Output the [x, y] coordinate of the center of the cell containing the given text.  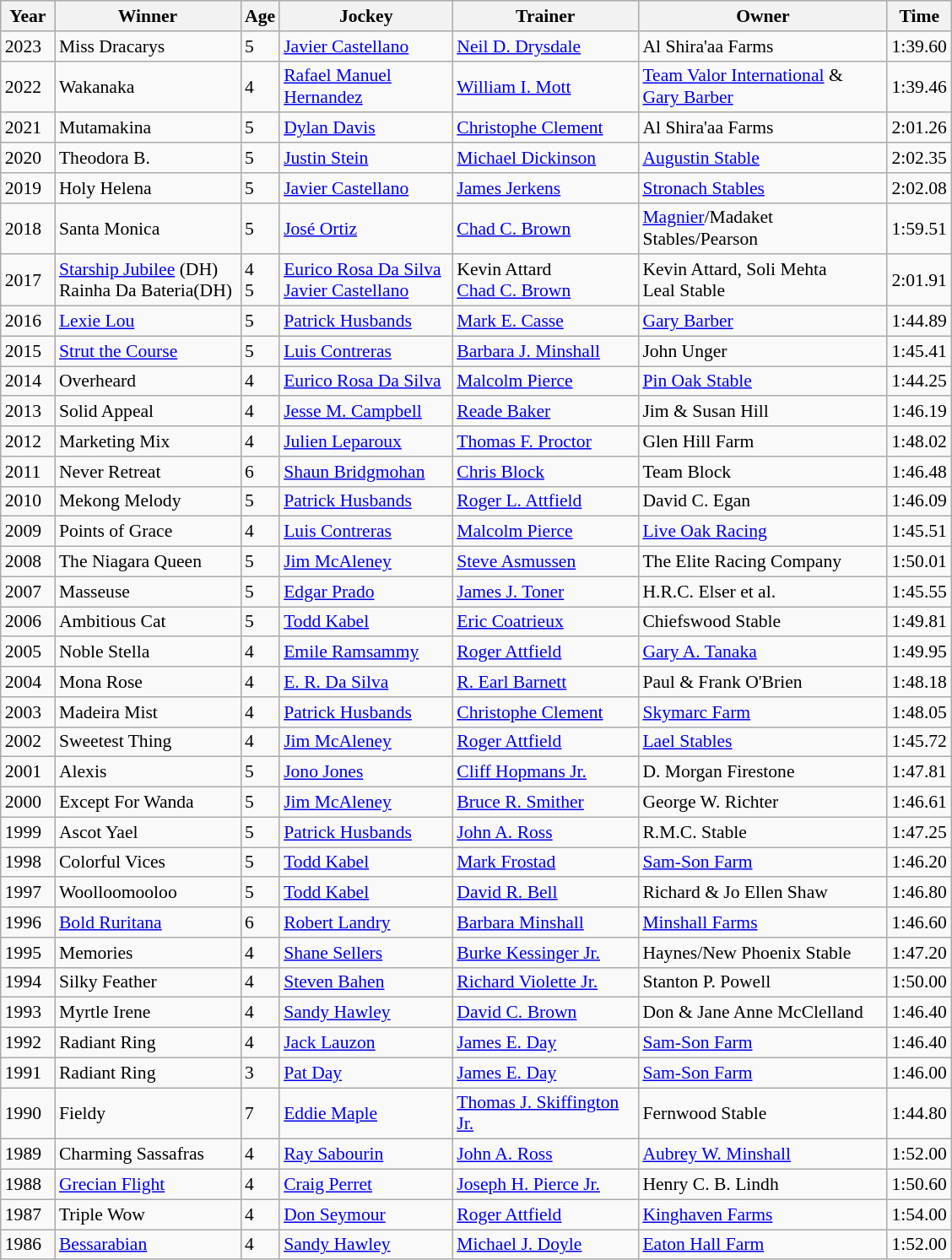
Chris Block [545, 472]
Reade Baker [545, 412]
Glen Hill Farm [763, 441]
Richard & Jo Ellen Shaw [763, 893]
Robert Landry [366, 922]
Eurico Rosa Da Silva [366, 381]
1:47.25 [918, 832]
Ambitious Cat [148, 622]
45 [260, 280]
Live Oak Racing [763, 532]
1998 [28, 863]
1994 [28, 982]
2017 [28, 280]
1:44.80 [918, 1114]
Emile Ramsammy [366, 652]
Jesse M. Campbell [366, 412]
Except For Wanda [148, 803]
Gary Barber [763, 322]
2010 [28, 501]
George W. Richter [763, 803]
The Elite Racing Company [763, 562]
Don Seymour [366, 1214]
Ascot Yael [148, 832]
Cliff Hopmans Jr. [545, 772]
Mutamakina [148, 128]
Rafael Manuel Hernandez [366, 86]
1:45.72 [918, 742]
Jockey [366, 16]
Noble Stella [148, 652]
Theodora B. [148, 158]
1993 [28, 1013]
1:46.20 [918, 863]
Lexie Lou [148, 322]
Points of Grace [148, 532]
1:49.81 [918, 622]
David C. Brown [545, 1013]
1987 [28, 1214]
2021 [28, 128]
2023 [28, 46]
Stronach Stables [763, 188]
Bold Ruritana [148, 922]
1989 [28, 1155]
Team Block [763, 472]
Kinghaven Farms [763, 1214]
1:54.00 [918, 1214]
Colorful Vices [148, 863]
2005 [28, 652]
1:50.01 [918, 562]
John Unger [763, 351]
E. R. Da Silva [366, 682]
Santa Monica [148, 228]
Skymarc Farm [763, 712]
Bruce R. Smither [545, 803]
Eric Coatrieux [545, 622]
Starship Jubilee (DH)Rainha Da Bateria(DH) [148, 280]
1991 [28, 1073]
Owner [763, 16]
Time [918, 16]
Never Retreat [148, 472]
Jack Lauzon [366, 1043]
2018 [28, 228]
Age [260, 16]
Haynes/New Phoenix Stable [763, 953]
Miss Dracarys [148, 46]
Neil D. Drysdale [545, 46]
2006 [28, 622]
Madeira Mist [148, 712]
Craig Perret [366, 1185]
1988 [28, 1185]
1:39.60 [918, 46]
2020 [28, 158]
1:45.55 [918, 592]
Jim & Susan Hill [763, 412]
2019 [28, 188]
Shane Sellers [366, 953]
Paul & Frank O'Brien [763, 682]
1:49.95 [918, 652]
Strut the Course [148, 351]
Year [28, 16]
Joseph H. Pierce Jr. [545, 1185]
The Niagara Queen [148, 562]
1:44.89 [918, 322]
2016 [28, 322]
Grecian Flight [148, 1185]
H.R.C. Elser et al. [763, 592]
1:48.02 [918, 441]
David R. Bell [545, 893]
Pin Oak Stable [763, 381]
Memories [148, 953]
Julien Leparoux [366, 441]
Gary A. Tanaka [763, 652]
Chiefswood Stable [763, 622]
1:48.05 [918, 712]
Chad C. Brown [545, 228]
Holy Helena [148, 188]
2012 [28, 441]
1:46.00 [918, 1073]
Lael Stables [763, 742]
Barbara J. Minshall [545, 351]
1:44.25 [918, 381]
Justin Stein [366, 158]
1:46.80 [918, 893]
Marketing Mix [148, 441]
1:50.60 [918, 1185]
Michael J. Doyle [545, 1245]
Alexis [148, 772]
1:46.48 [918, 472]
2014 [28, 381]
Thomas J. Skiffington Jr. [545, 1114]
1:47.20 [918, 953]
1:46.61 [918, 803]
2013 [28, 412]
Steven Bahen [366, 982]
Eddie Maple [366, 1114]
1:45.41 [918, 351]
Mark E. Casse [545, 322]
1990 [28, 1114]
Don & Jane Anne McClelland [763, 1013]
2022 [28, 86]
2003 [28, 712]
Eaton Hall Farm [763, 1245]
2001 [28, 772]
1:45.51 [918, 532]
Kevin AttardChad C. Brown [545, 280]
2:01.26 [918, 128]
Trainer [545, 16]
Thomas F. Proctor [545, 441]
Eurico Rosa Da SilvaJavier Castellano [366, 280]
Roger L. Attfield [545, 501]
2007 [28, 592]
Pat Day [366, 1073]
Mark Frostad [545, 863]
Team Valor International & Gary Barber [763, 86]
2009 [28, 532]
7 [260, 1114]
2015 [28, 351]
1992 [28, 1043]
William I. Mott [545, 86]
Kevin Attard, Soli MehtaLeal Stable [763, 280]
Aubrey W. Minshall [763, 1155]
2:02.35 [918, 158]
Richard Violette Jr. [545, 982]
Silky Feather [148, 982]
Sweetest Thing [148, 742]
2008 [28, 562]
Solid Appeal [148, 412]
Michael Dickinson [545, 158]
Henry C. B. Lindh [763, 1185]
1:50.00 [918, 982]
Barbara Minshall [545, 922]
Fernwood Stable [763, 1114]
Fieldy [148, 1114]
Augustin Stable [763, 158]
1:46.09 [918, 501]
Jono Jones [366, 772]
2011 [28, 472]
2000 [28, 803]
Shaun Bridgmohan [366, 472]
Charming Sassafras [148, 1155]
1:48.18 [918, 682]
D. Morgan Firestone [763, 772]
Woolloomooloo [148, 893]
1997 [28, 893]
2002 [28, 742]
Myrtle Irene [148, 1013]
Burke Kessinger Jr. [545, 953]
Triple Wow [148, 1214]
Wakanaka [148, 86]
R. Earl Barnett [545, 682]
David C. Egan [763, 501]
Edgar Prado [366, 592]
1:46.19 [918, 412]
Ray Sabourin [366, 1155]
Masseuse [148, 592]
2:02.08 [918, 188]
1:39.46 [918, 86]
1:47.81 [918, 772]
Minshall Farms [763, 922]
Dylan Davis [366, 128]
Overheard [148, 381]
Stanton P. Powell [763, 982]
Mona Rose [148, 682]
3 [260, 1073]
José Ortiz [366, 228]
1:46.60 [918, 922]
Magnier/Madaket Stables/Pearson [763, 228]
1:59.51 [918, 228]
1996 [28, 922]
James Jerkens [545, 188]
1986 [28, 1245]
James J. Toner [545, 592]
R.M.C. Stable [763, 832]
Bessarabian [148, 1245]
1999 [28, 832]
Mekong Melody [148, 501]
2:01.91 [918, 280]
Winner [148, 16]
2004 [28, 682]
Steve Asmussen [545, 562]
1995 [28, 953]
